Capture the cell that displays the provided text and extract its (X, Y) central coordinate. 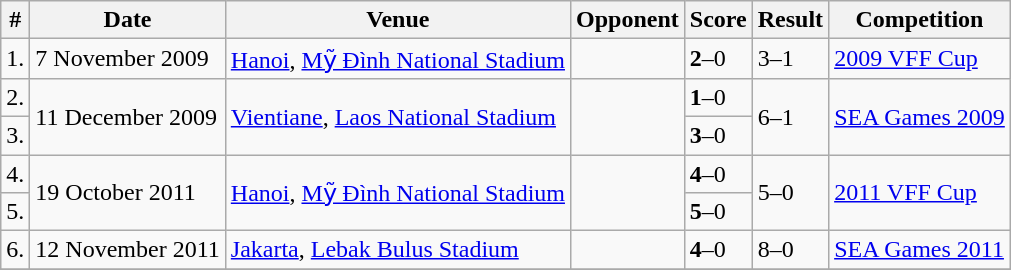
19 October 2011 (128, 192)
Result (790, 20)
SEA Games 2009 (920, 116)
Opponent (627, 20)
# (16, 20)
Score (718, 20)
3–1 (790, 59)
Jakarta, Lebak Bulus Stadium (398, 250)
4. (16, 173)
2–0 (718, 59)
12 November 2011 (128, 250)
2. (16, 97)
7 November 2009 (128, 59)
2011 VFF Cup (920, 192)
Vientiane, Laos National Stadium (398, 116)
6. (16, 250)
Date (128, 20)
1–0 (718, 97)
1. (16, 59)
3. (16, 135)
SEA Games 2011 (920, 250)
3–0 (718, 135)
8–0 (790, 250)
2009 VFF Cup (920, 59)
Venue (398, 20)
11 December 2009 (128, 116)
Competition (920, 20)
6–1 (790, 116)
5. (16, 212)
